Search for the cell housing the specified text and yield its [X, Y] center coordinate. 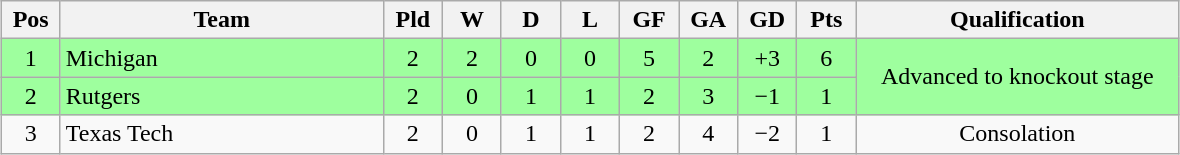
−2 [768, 134]
Consolation [1018, 134]
4 [708, 134]
W [472, 20]
Advanced to knockout stage [1018, 77]
Texas Tech [222, 134]
Pos [30, 20]
Pld [412, 20]
Rutgers [222, 96]
GA [708, 20]
−1 [768, 96]
D [530, 20]
L [590, 20]
Team [222, 20]
GF [650, 20]
GD [768, 20]
+3 [768, 58]
Michigan [222, 58]
6 [826, 58]
5 [650, 58]
Qualification [1018, 20]
Pts [826, 20]
